Detect which cell encompasses the target text, then output its (x, y) center coordinate. 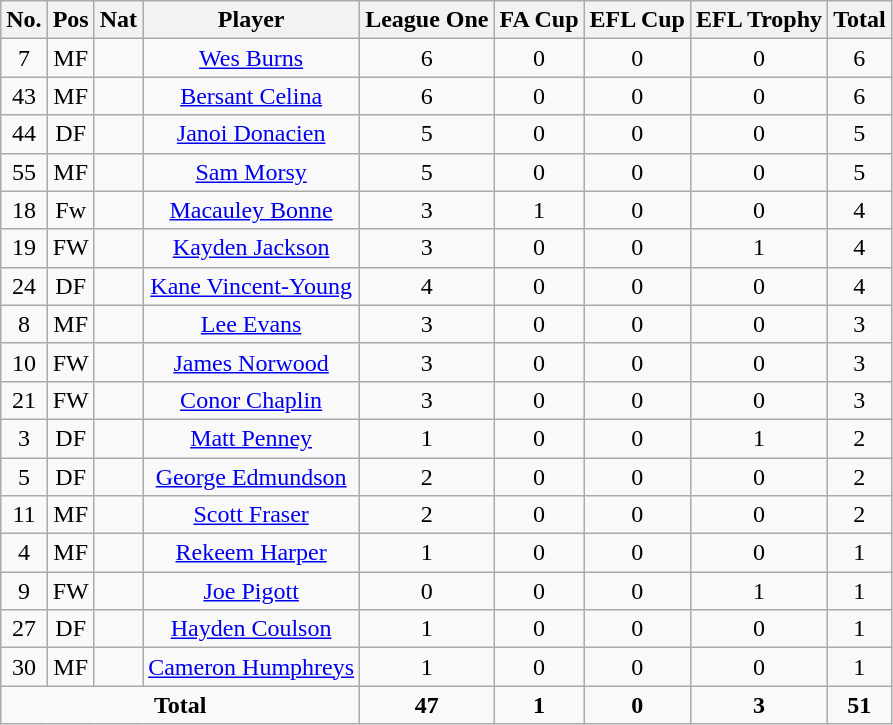
Joe Pigott (252, 591)
Wes Burns (252, 58)
No. (24, 20)
Cameron Humphreys (252, 667)
18 (24, 210)
Kane Vincent-Young (252, 286)
24 (24, 286)
30 (24, 667)
55 (24, 172)
Rekeem Harper (252, 553)
19 (24, 248)
44 (24, 134)
51 (860, 705)
Lee Evans (252, 324)
EFL Trophy (758, 20)
George Edmundson (252, 477)
Player (252, 20)
EFL Cup (637, 20)
Hayden Coulson (252, 629)
27 (24, 629)
Bersant Celina (252, 96)
10 (24, 362)
Kayden Jackson (252, 248)
Janoi Donacien (252, 134)
21 (24, 400)
League One (427, 20)
Fw (70, 210)
47 (427, 705)
Nat (118, 20)
8 (24, 324)
11 (24, 515)
Pos (70, 20)
Macauley Bonne (252, 210)
9 (24, 591)
43 (24, 96)
FA Cup (539, 20)
James Norwood (252, 362)
Conor Chaplin (252, 400)
Scott Fraser (252, 515)
Matt Penney (252, 438)
Sam Morsy (252, 172)
7 (24, 58)
